Capture the cell that displays the provided text and extract its (x, y) central coordinate. 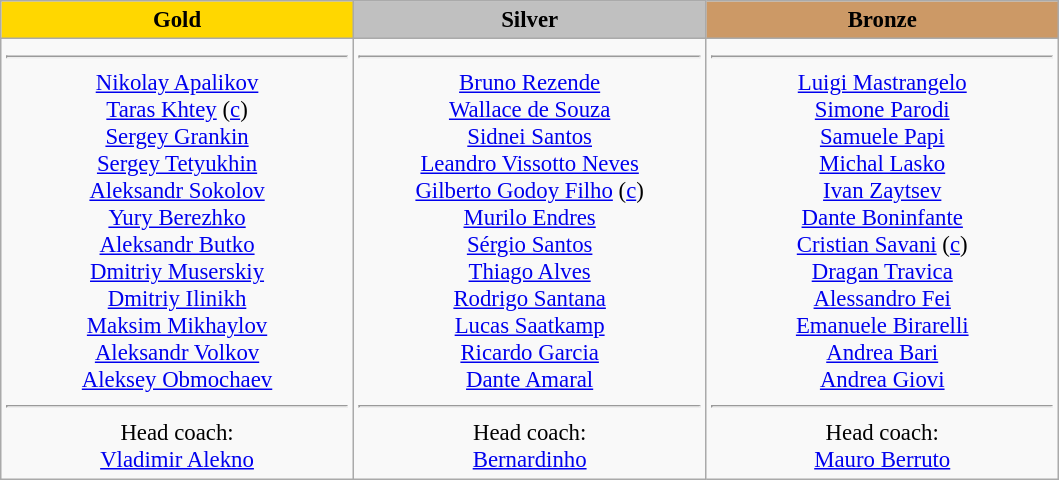
Gold (178, 20)
Silver (530, 20)
Bronze (882, 20)
